Locate the cell with the specified text and output its (x, y) center coordinate. 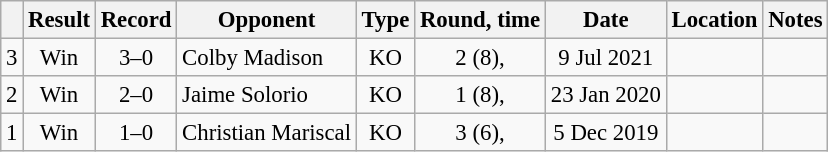
Location (714, 20)
3 (6), (480, 133)
Jaime Solorio (267, 95)
3 (12, 58)
3–0 (136, 58)
Round, time (480, 20)
Record (136, 20)
9 Jul 2021 (606, 58)
Result (60, 20)
5 Dec 2019 (606, 133)
Type (385, 20)
Christian Mariscal (267, 133)
1 (12, 133)
1–0 (136, 133)
1 (8), (480, 95)
2 (12, 95)
Date (606, 20)
Colby Madison (267, 58)
2–0 (136, 95)
23 Jan 2020 (606, 95)
Notes (796, 20)
2 (8), (480, 58)
Opponent (267, 20)
